Extract the [X, Y] coordinate from the center of the cell holding the provided text.  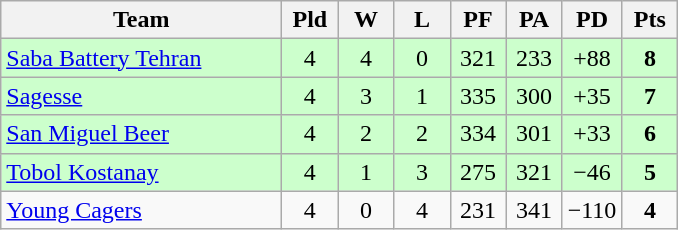
8 [650, 58]
5 [650, 172]
+88 [592, 58]
231 [478, 210]
−110 [592, 210]
L [422, 20]
6 [650, 134]
Young Cagers [142, 210]
Pts [650, 20]
Sagesse [142, 96]
−46 [592, 172]
W [366, 20]
+33 [592, 134]
+35 [592, 96]
Tobol Kostanay [142, 172]
7 [650, 96]
300 [534, 96]
Pld [310, 20]
301 [534, 134]
Saba Battery Tehran [142, 58]
PA [534, 20]
233 [534, 58]
San Miguel Beer [142, 134]
334 [478, 134]
PF [478, 20]
Team [142, 20]
335 [478, 96]
PD [592, 20]
341 [534, 210]
275 [478, 172]
